Detect which cell encompasses the target text, then output its [X, Y] center coordinate. 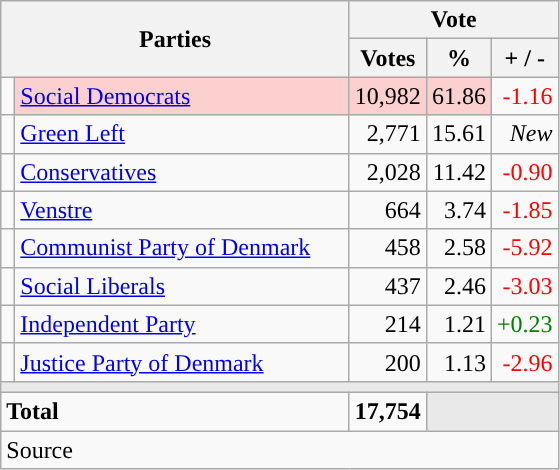
15.61 [458, 134]
-0.90 [524, 172]
17,754 [388, 411]
200 [388, 362]
-5.92 [524, 248]
-2.96 [524, 362]
Communist Party of Denmark [182, 248]
+ / - [524, 58]
Justice Party of Denmark [182, 362]
Votes [388, 58]
2.46 [458, 286]
458 [388, 248]
-1.16 [524, 96]
Independent Party [182, 324]
10,982 [388, 96]
Total [176, 411]
2,028 [388, 172]
Conservatives [182, 172]
Green Left [182, 134]
11.42 [458, 172]
% [458, 58]
664 [388, 210]
+0.23 [524, 324]
-3.03 [524, 286]
61.86 [458, 96]
Parties [176, 39]
Vote [454, 20]
1.13 [458, 362]
437 [388, 286]
2.58 [458, 248]
3.74 [458, 210]
Venstre [182, 210]
214 [388, 324]
1.21 [458, 324]
New [524, 134]
Social Democrats [182, 96]
Source [280, 449]
Social Liberals [182, 286]
-1.85 [524, 210]
2,771 [388, 134]
